Locate the cell with the specified text and output its [X, Y] center coordinate. 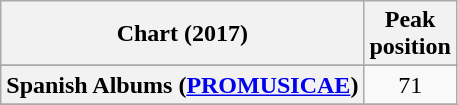
Chart (2017) [182, 34]
Peak position [410, 34]
71 [410, 85]
Spanish Albums (PROMUSICAE) [182, 85]
